Output the [x, y] coordinate of the center of the cell containing the given text.  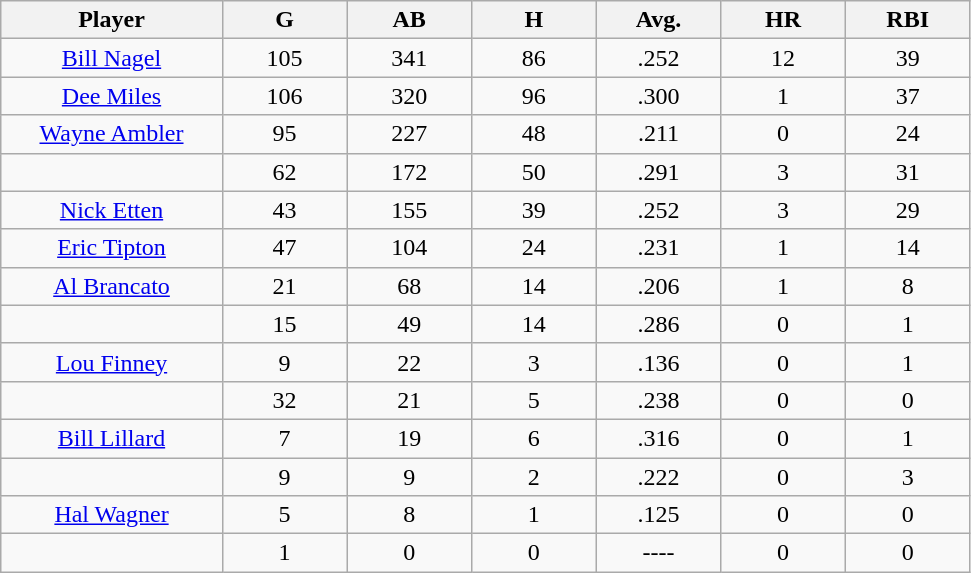
2 [534, 477]
.286 [658, 324]
62 [284, 172]
32 [284, 400]
172 [410, 172]
19 [410, 438]
96 [534, 96]
155 [410, 210]
320 [410, 96]
29 [908, 210]
Nick Etten [112, 210]
22 [410, 362]
.316 [658, 438]
95 [284, 134]
Eric Tipton [112, 248]
Dee Miles [112, 96]
---- [658, 553]
.136 [658, 362]
341 [410, 58]
105 [284, 58]
.300 [658, 96]
.222 [658, 477]
.125 [658, 515]
31 [908, 172]
Al Brancato [112, 286]
.238 [658, 400]
Player [112, 20]
H [534, 20]
Wayne Ambler [112, 134]
15 [284, 324]
49 [410, 324]
.231 [658, 248]
Avg. [658, 20]
7 [284, 438]
86 [534, 58]
37 [908, 96]
Hal Wagner [112, 515]
48 [534, 134]
Bill Lillard [112, 438]
.211 [658, 134]
43 [284, 210]
50 [534, 172]
104 [410, 248]
RBI [908, 20]
68 [410, 286]
HR [784, 20]
.206 [658, 286]
Bill Nagel [112, 58]
G [284, 20]
106 [284, 96]
6 [534, 438]
47 [284, 248]
12 [784, 58]
AB [410, 20]
.291 [658, 172]
227 [410, 134]
Lou Finney [112, 362]
